Return (X, Y) of the center of cell containing provided text 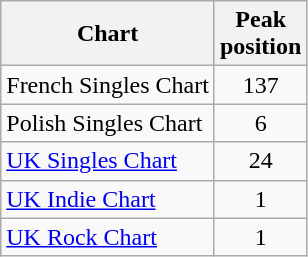
UK Singles Chart (108, 161)
Chart (108, 34)
UK Rock Chart (108, 237)
Polish Singles Chart (108, 123)
24 (260, 161)
French Singles Chart (108, 85)
6 (260, 123)
Peakposition (260, 34)
137 (260, 85)
UK Indie Chart (108, 199)
